Locate the cell with the specified text and output its (x, y) center coordinate. 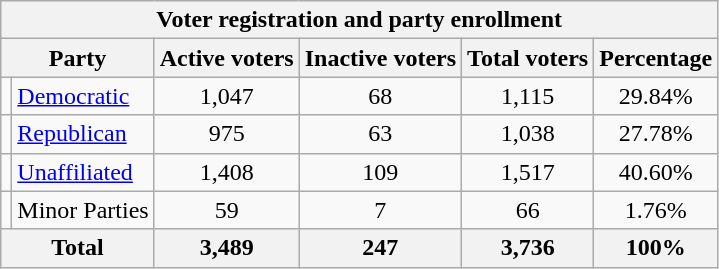
1.76% (656, 210)
Voter registration and party enrollment (360, 20)
Party (78, 58)
66 (528, 210)
Total voters (528, 58)
40.60% (656, 172)
109 (380, 172)
1,038 (528, 134)
29.84% (656, 96)
63 (380, 134)
Republican (83, 134)
7 (380, 210)
68 (380, 96)
Democratic (83, 96)
100% (656, 248)
247 (380, 248)
1,517 (528, 172)
3,489 (226, 248)
1,115 (528, 96)
1,047 (226, 96)
Inactive voters (380, 58)
975 (226, 134)
1,408 (226, 172)
Unaffiliated (83, 172)
Percentage (656, 58)
Total (78, 248)
59 (226, 210)
27.78% (656, 134)
3,736 (528, 248)
Minor Parties (83, 210)
Active voters (226, 58)
